Find where the given text appears and provide that cell's center as (X, Y) coordinate. 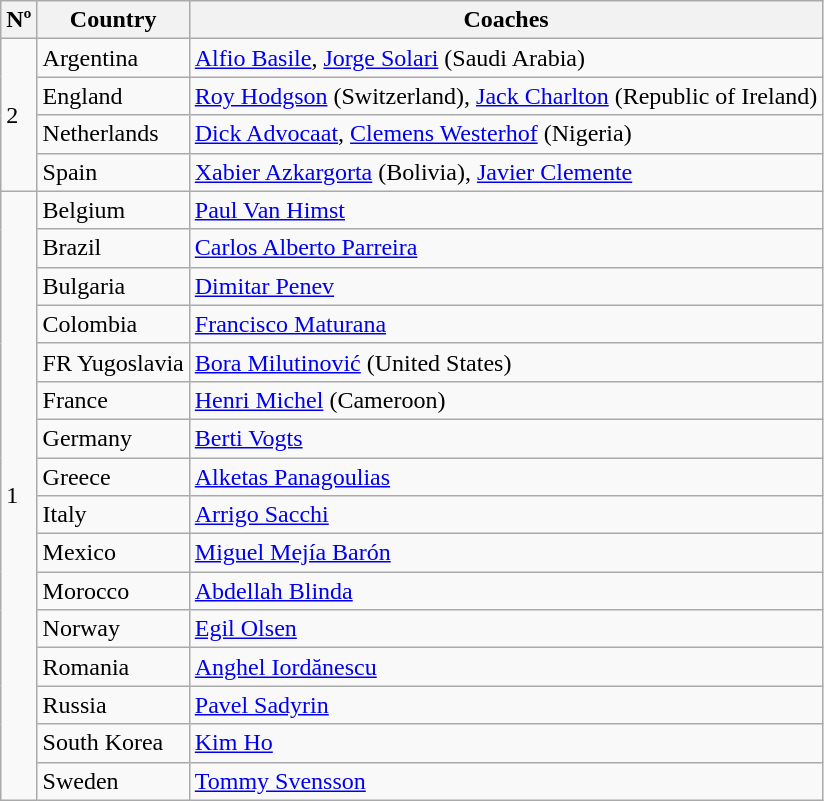
Argentina (113, 58)
Country (113, 20)
Germany (113, 438)
South Korea (113, 743)
Anghel Iordănescu (506, 667)
Roy Hodgson (Switzerland), Jack Charlton (Republic of Ireland) (506, 96)
Tommy Svensson (506, 781)
Henri Michel (Cameroon) (506, 400)
Egil Olsen (506, 629)
Spain (113, 172)
Bulgaria (113, 286)
Romania (113, 667)
Carlos Alberto Parreira (506, 248)
Pavel Sadyrin (506, 705)
Bora Milutinović (United States) (506, 362)
Abdellah Blinda (506, 591)
Morocco (113, 591)
2 (19, 115)
Dimitar Penev (506, 286)
Russia (113, 705)
Italy (113, 515)
Colombia (113, 324)
FR Yugoslavia (113, 362)
England (113, 96)
Mexico (113, 553)
Paul Van Himst (506, 210)
Miguel Mejía Barón (506, 553)
Coaches (506, 20)
Berti Vogts (506, 438)
France (113, 400)
Belgium (113, 210)
1 (19, 496)
Xabier Azkargorta (Bolivia), Javier Clemente (506, 172)
Nº (19, 20)
Arrigo Sacchi (506, 515)
Norway (113, 629)
Alketas Panagoulias (506, 477)
Dick Advocaat, Clemens Westerhof (Nigeria) (506, 134)
Alfio Basile, Jorge Solari (Saudi Arabia) (506, 58)
Kim Ho (506, 743)
Sweden (113, 781)
Brazil (113, 248)
Netherlands (113, 134)
Greece (113, 477)
Francisco Maturana (506, 324)
